Determine the [x, y] coordinate at the center of the cell enclosing the given text.  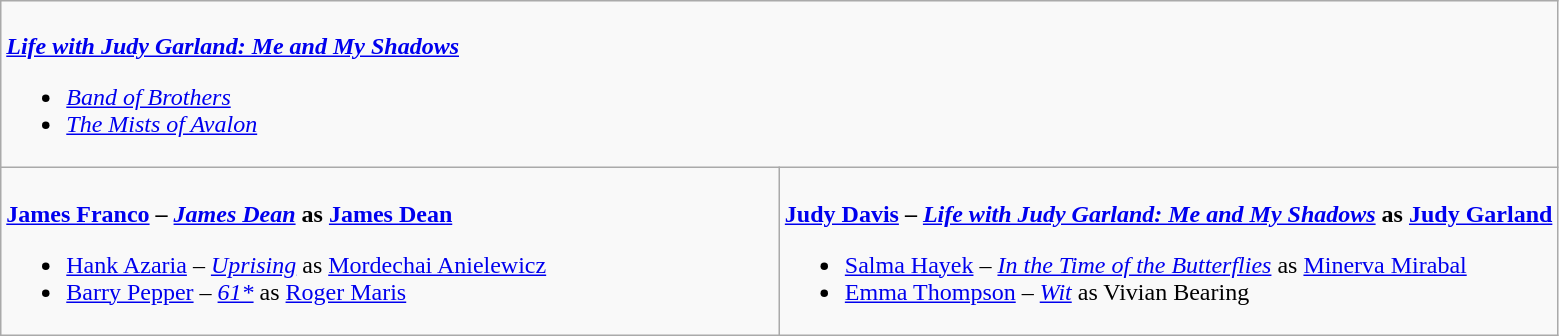
Life with Judy Garland: Me and My ShadowsBand of BrothersThe Mists of Avalon [780, 84]
James Franco – James Dean as James DeanHank Azaria – Uprising as Mordechai AnielewiczBarry Pepper – 61* as Roger Maris [390, 252]
